Extract the [x, y] coordinate from the center of the cell holding the provided text.  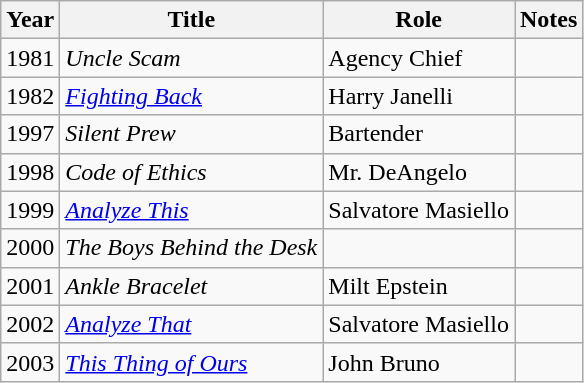
John Bruno [419, 362]
Milt Epstein [419, 286]
Agency Chief [419, 58]
1998 [30, 172]
This Thing of Ours [192, 362]
Year [30, 20]
2000 [30, 248]
1997 [30, 134]
The Boys Behind the Desk [192, 248]
1981 [30, 58]
Harry Janelli [419, 96]
Silent Prew [192, 134]
1982 [30, 96]
2001 [30, 286]
Role [419, 20]
2003 [30, 362]
Mr. DeAngelo [419, 172]
Ankle Bracelet [192, 286]
Analyze This [192, 210]
Uncle Scam [192, 58]
Fighting Back [192, 96]
Analyze That [192, 324]
Bartender [419, 134]
2002 [30, 324]
1999 [30, 210]
Title [192, 20]
Notes [548, 20]
Code of Ethics [192, 172]
